Return [X, Y] of the center of cell containing provided text 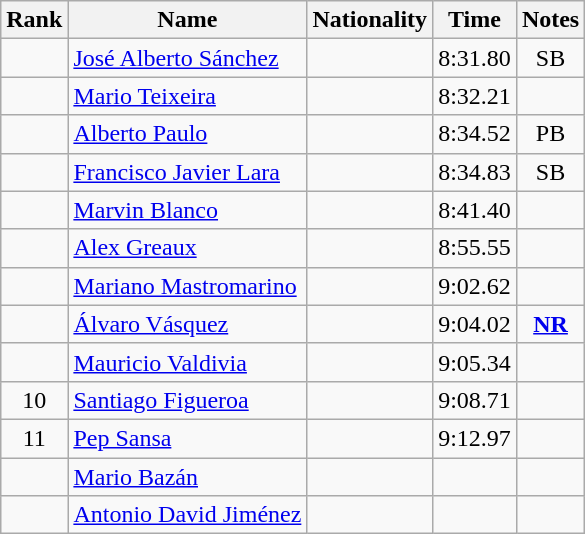
Álvaro Vásquez [188, 324]
8:32.21 [475, 96]
Mauricio Valdivia [188, 362]
8:55.55 [475, 248]
9:08.71 [475, 400]
Nationality [370, 20]
8:41.40 [475, 210]
9:04.02 [475, 324]
9:12.97 [475, 438]
Francisco Javier Lara [188, 172]
8:34.83 [475, 172]
Santiago Figueroa [188, 400]
Notes [550, 20]
Mariano Mastromarino [188, 286]
Time [475, 20]
José Alberto Sánchez [188, 58]
Rank [34, 20]
Alex Greaux [188, 248]
PB [550, 134]
Pep Sansa [188, 438]
11 [34, 438]
Alberto Paulo [188, 134]
8:31.80 [475, 58]
9:05.34 [475, 362]
Marvin Blanco [188, 210]
Antonio David Jiménez [188, 515]
Mario Teixeira [188, 96]
NR [550, 324]
Mario Bazán [188, 477]
9:02.62 [475, 286]
10 [34, 400]
8:34.52 [475, 134]
Name [188, 20]
